From the cell containing the given text, extract its center point as (x, y) coordinate. 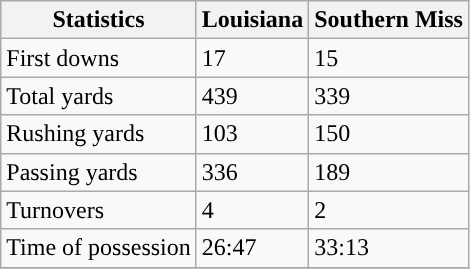
Total yards (99, 96)
First downs (99, 58)
103 (252, 134)
Southern Miss (389, 20)
189 (389, 172)
Time of possession (99, 248)
Rushing yards (99, 134)
Passing yards (99, 172)
33:13 (389, 248)
15 (389, 58)
17 (252, 58)
150 (389, 134)
2 (389, 210)
Turnovers (99, 210)
26:47 (252, 248)
Louisiana (252, 20)
Statistics (99, 20)
336 (252, 172)
439 (252, 96)
339 (389, 96)
4 (252, 210)
